Capture the cell that displays the provided text and extract its (x, y) central coordinate. 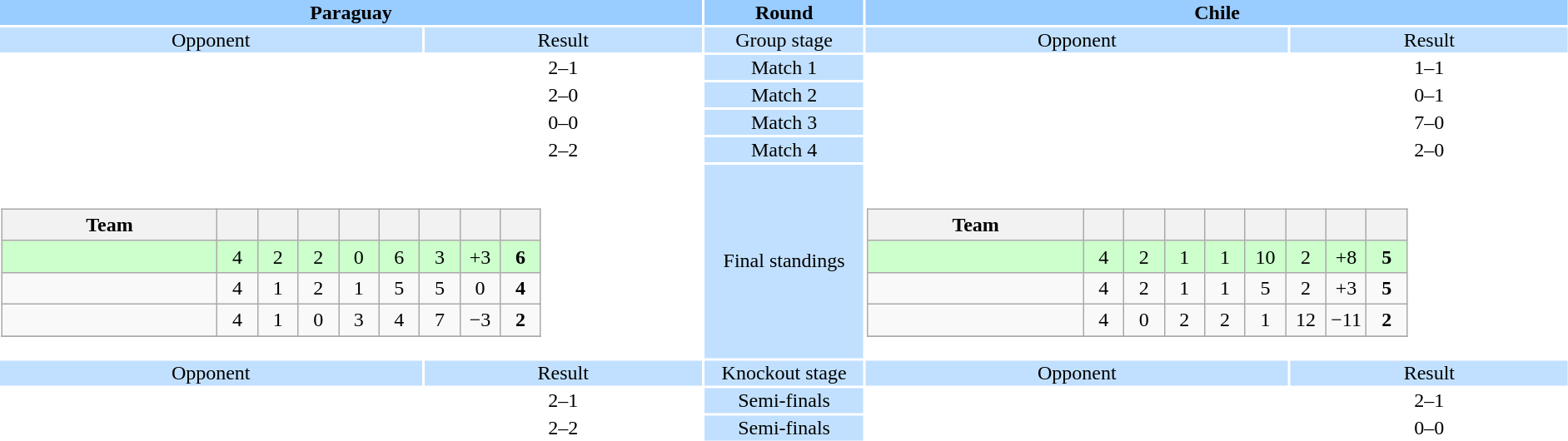
−3 (480, 320)
12 (1306, 320)
Match 2 (784, 95)
Paraguay (351, 12)
+8 (1346, 256)
Chile (1217, 12)
7 (440, 320)
−11 (1346, 320)
Round (784, 12)
0–0 (563, 122)
Match 4 (784, 150)
Group stage (784, 40)
Team 4 2 2 0 6 3 +3 6 4 1 2 1 5 5 0 4 4 1 0 3 4 7 −3 2 (351, 261)
2–0 (563, 95)
Match 3 (784, 122)
Match 1 (784, 67)
Knockout stage (784, 373)
Final standings (784, 261)
Team 4 2 1 1 10 2 +8 5 4 2 1 1 5 2 +3 5 4 0 2 2 1 12 −11 2 (1217, 261)
10 (1266, 256)
